From the cell containing the given text, extract its center point as (X, Y) coordinate. 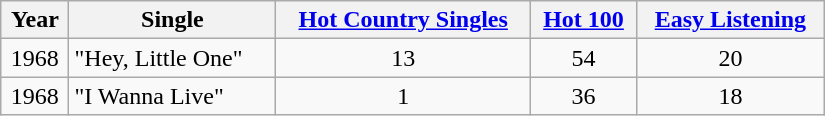
20 (731, 58)
18 (731, 96)
"I Wanna Live" (172, 96)
Year (35, 20)
Hot Country Singles (404, 20)
54 (584, 58)
1 (404, 96)
Hot 100 (584, 20)
Easy Listening (731, 20)
"Hey, Little One" (172, 58)
13 (404, 58)
36 (584, 96)
Single (172, 20)
